Pinpoint the cell where the given text exists, returning its (x, y) midpoint coordinate. 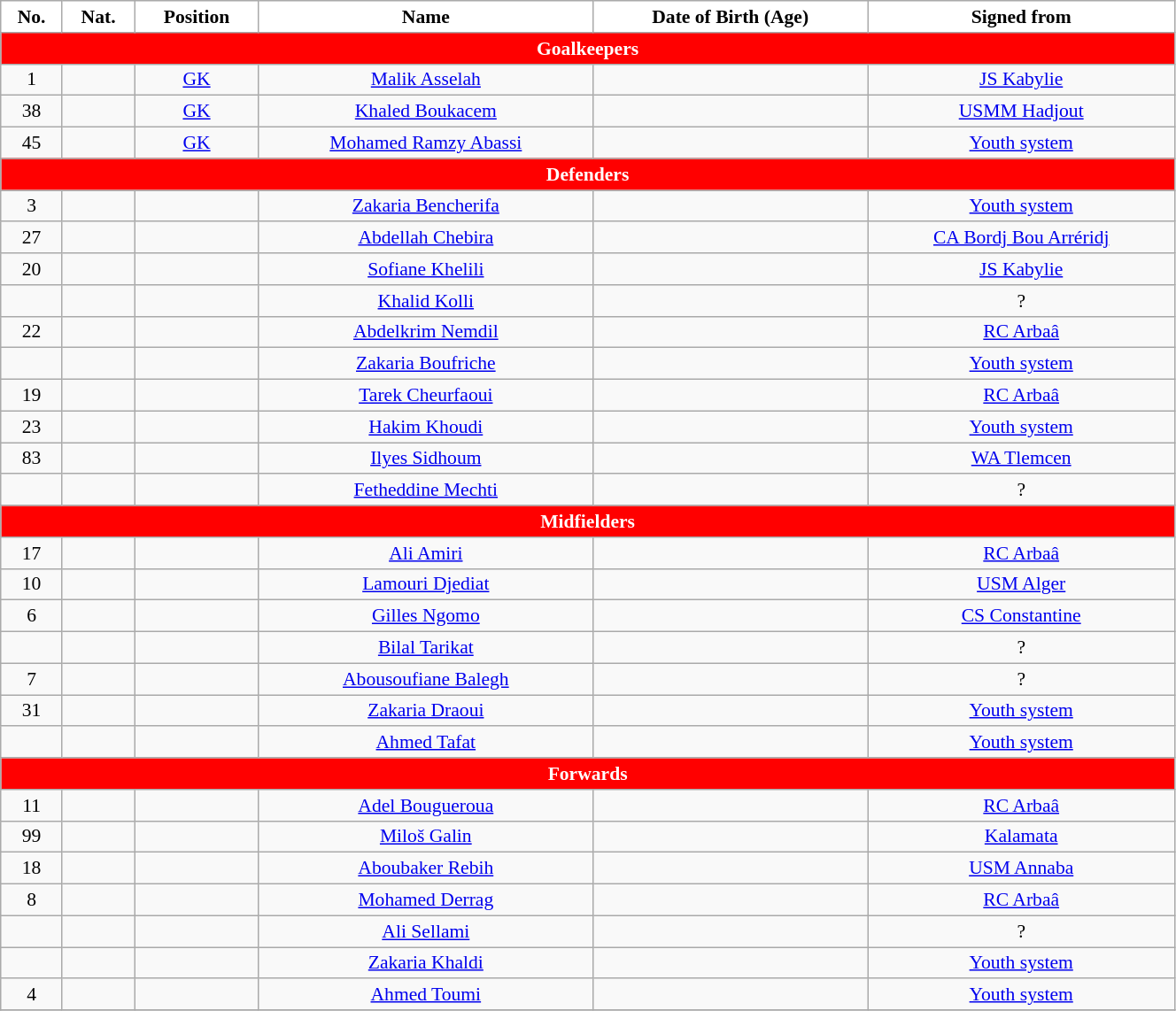
Ali Amiri (425, 553)
19 (32, 396)
Ahmed Tafat (425, 743)
Tarek Cheurfaoui (425, 396)
4 (32, 995)
83 (32, 459)
31 (32, 711)
Zakaria Khaldi (425, 963)
Miloš Galin (425, 837)
Khaled Boukacem (425, 112)
Ilyes Sidhoum (425, 459)
45 (32, 143)
Gilles Ngomo (425, 616)
17 (32, 553)
WA Tlemcen (1021, 459)
7 (32, 679)
3 (32, 206)
10 (32, 584)
Zakaria Bencherifa (425, 206)
Zakaria Draoui (425, 711)
Malik Asselah (425, 80)
No. (32, 17)
Abousoufiane Balegh (425, 679)
USMM Hadjout (1021, 112)
Abdelkrim Nemdil (425, 332)
18 (32, 868)
Khalid Kolli (425, 301)
Midfielders (588, 521)
1 (32, 80)
20 (32, 269)
Signed from (1021, 17)
Name (425, 17)
22 (32, 332)
Forwards (588, 774)
27 (32, 238)
99 (32, 837)
Mohamed Derrag (425, 900)
USM Annaba (1021, 868)
Hakim Khoudi (425, 427)
Defenders (588, 174)
Fetheddine Mechti (425, 490)
23 (32, 427)
Kalamata (1021, 837)
Ali Sellami (425, 931)
Ahmed Toumi (425, 995)
Goalkeepers (588, 49)
Mohamed Ramzy Abassi (425, 143)
Lamouri Djediat (425, 584)
Aboubaker Rebih (425, 868)
Date of Birth (Age) (730, 17)
CS Constantine (1021, 616)
Zakaria Boufriche (425, 364)
8 (32, 900)
38 (32, 112)
Sofiane Khelili (425, 269)
USM Alger (1021, 584)
CA Bordj Bou Arréridj (1021, 238)
Position (197, 17)
Abdellah Chebira (425, 238)
Nat. (98, 17)
Adel Bougueroua (425, 806)
Bilal Tarikat (425, 648)
11 (32, 806)
6 (32, 616)
